Find where the given text appears and provide that cell's center as (x, y) coordinate. 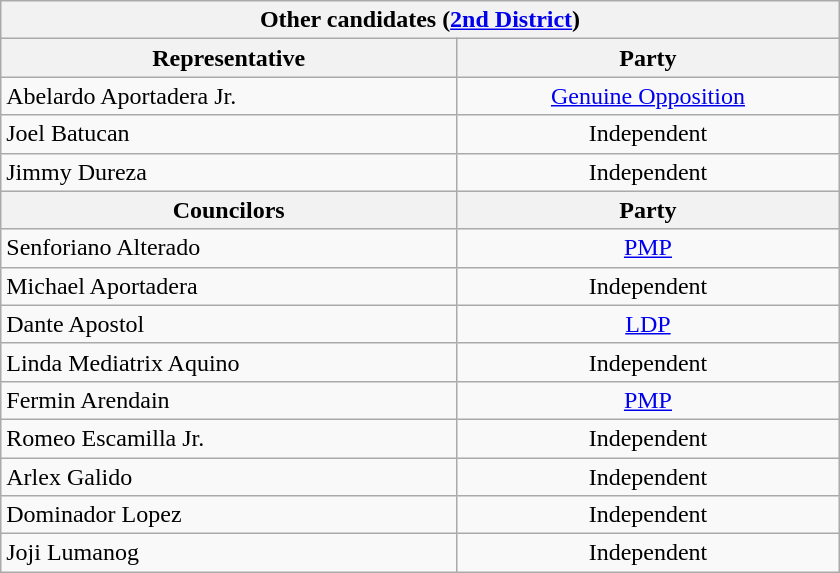
Abelardo Aportadera Jr. (229, 96)
Dante Apostol (229, 324)
Arlex Galido (229, 477)
Genuine Opposition (648, 96)
Senforiano Alterado (229, 248)
Dominador Lopez (229, 515)
Representative (229, 58)
Councilors (229, 210)
Linda Mediatrix Aquino (229, 362)
Other candidates (2nd District) (420, 20)
Jimmy Dureza (229, 172)
Michael Aportadera (229, 286)
LDP (648, 324)
Fermin Arendain (229, 400)
Romeo Escamilla Jr. (229, 438)
Joel Batucan (229, 134)
Joji Lumanog (229, 553)
